Output the (X, Y) coordinate of the center of the cell containing the given text.  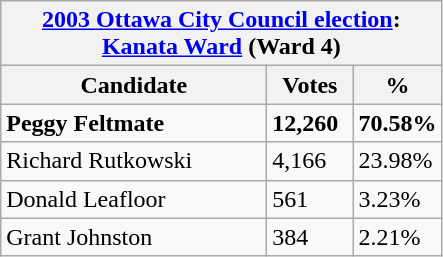
Donald Leafloor (134, 199)
3.23% (398, 199)
Peggy Feltmate (134, 123)
12,260 (310, 123)
2.21% (398, 237)
70.58% (398, 123)
561 (310, 199)
Votes (310, 85)
2003 Ottawa City Council election: Kanata Ward (Ward 4) (222, 34)
Candidate (134, 85)
23.98% (398, 161)
% (398, 85)
384 (310, 237)
Grant Johnston (134, 237)
Richard Rutkowski (134, 161)
4,166 (310, 161)
